Return the (X, Y) coordinate for the center point of the cell that contains the specified text.  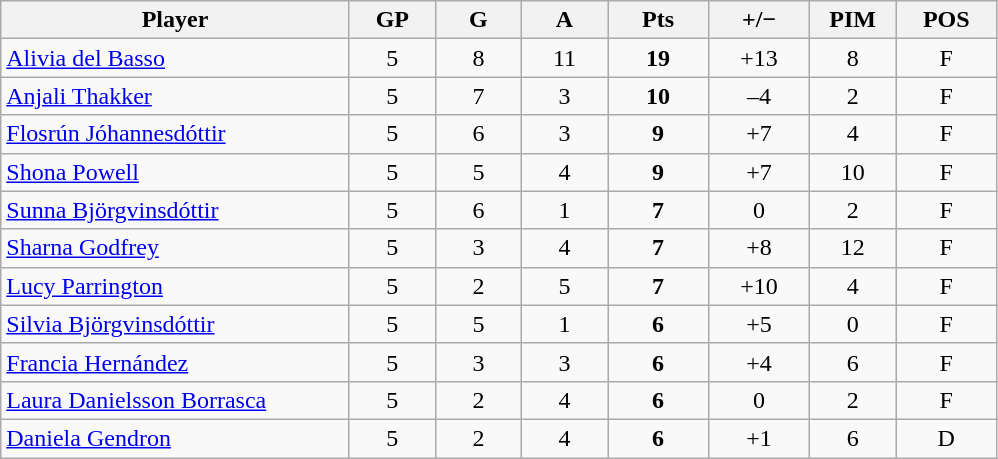
+5 (760, 324)
Daniela Gendron (176, 438)
POS (946, 20)
+10 (760, 286)
+4 (760, 362)
+8 (760, 248)
PIM (853, 20)
11 (564, 58)
D (946, 438)
Shona Powell (176, 172)
Silvia Björgvinsdóttir (176, 324)
Pts (658, 20)
–4 (760, 96)
12 (853, 248)
Anjali Thakker (176, 96)
Flosrún Jóhannesdóttir (176, 134)
Alivia del Basso (176, 58)
19 (658, 58)
G (478, 20)
A (564, 20)
Laura Danielsson Borrasca (176, 400)
Player (176, 20)
+/− (760, 20)
+13 (760, 58)
Lucy Parrington (176, 286)
Francia Hernández (176, 362)
Sharna Godfrey (176, 248)
Sunna Björgvinsdóttir (176, 210)
GP (392, 20)
+1 (760, 438)
